Output the (X, Y) coordinate of the center of the cell containing the given text.  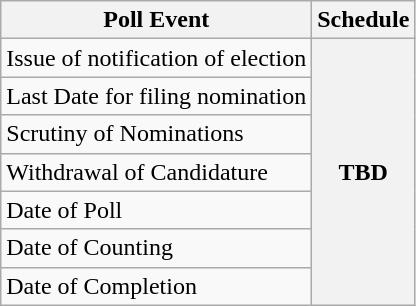
Issue of notification of election (156, 58)
Date of Counting (156, 248)
Scrutiny of Nominations (156, 134)
Date of Poll (156, 210)
Withdrawal of Candidature (156, 172)
Last Date for filing nomination (156, 96)
TBD (364, 172)
Schedule (364, 20)
Date of Completion (156, 286)
Poll Event (156, 20)
